Find where the given text appears and provide that cell's center as [X, Y] coordinate. 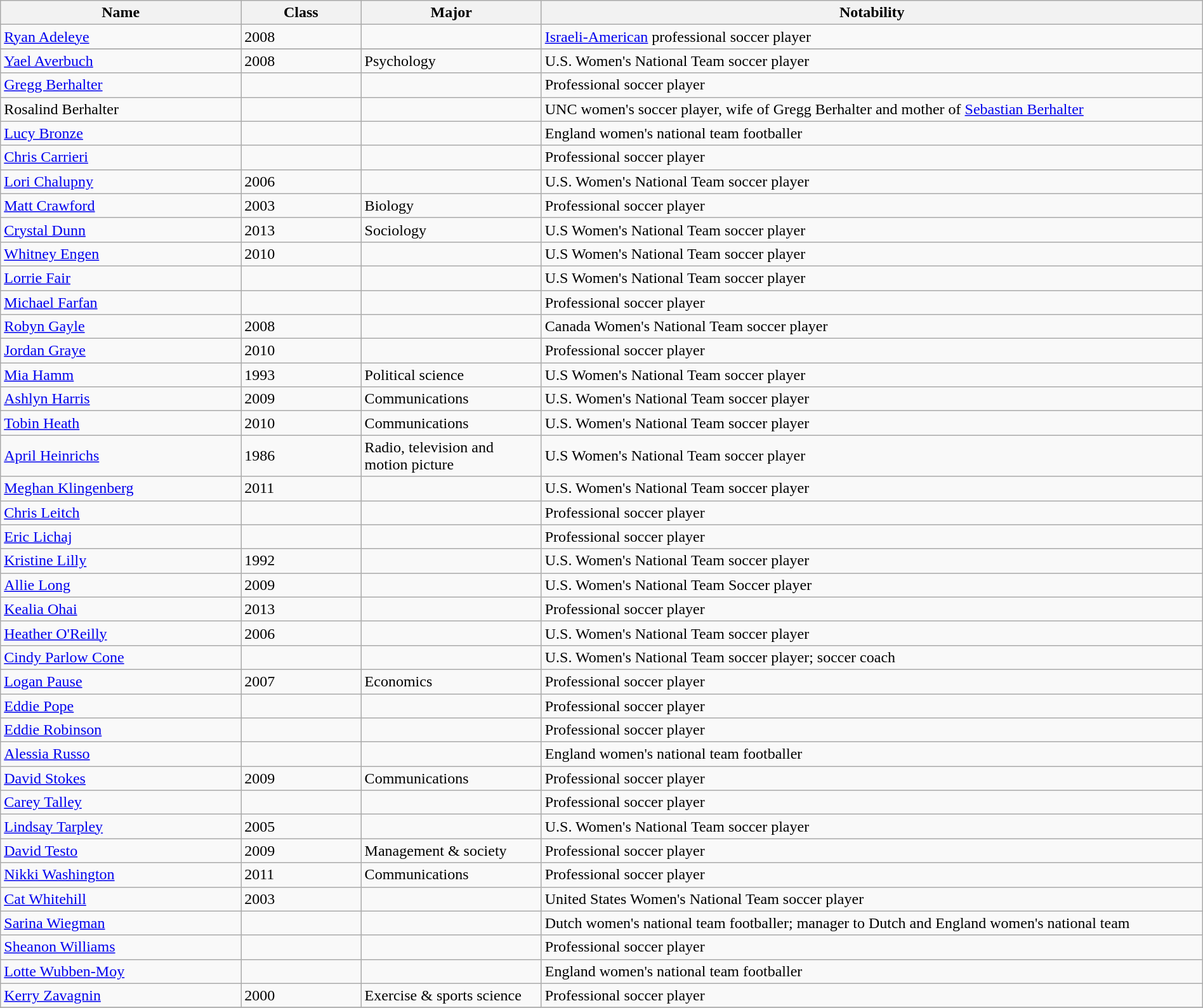
Lotte Wubben-Moy [121, 971]
Sociology [451, 230]
Chris Carrieri [121, 157]
Radio, television and motion picture [451, 455]
Dutch women's national team footballer; manager to Dutch and England women's national team [872, 923]
Whitney Engen [121, 254]
Lindsay Tarpley [121, 827]
Logan Pause [121, 681]
Economics [451, 681]
Rosalind Berhalter [121, 109]
Kristine Lilly [121, 561]
U.S. Women's National Team Soccer player [872, 585]
1992 [301, 561]
UNC women's soccer player, wife of Gregg Berhalter and mother of Sebastian Berhalter [872, 109]
Meghan Klingenberg [121, 488]
Mia Hamm [121, 375]
Eddie Pope [121, 706]
Canada Women's National Team soccer player [872, 327]
Carey Talley [121, 802]
Jordan Graye [121, 351]
Michael Farfan [121, 303]
Political science [451, 375]
Lucy Bronze [121, 133]
Chris Leitch [121, 513]
Israeli-American professional soccer player [872, 37]
Ashlyn Harris [121, 399]
Eddie Robinson [121, 730]
Tobin Heath [121, 423]
Kealia Ohai [121, 609]
Robyn Gayle [121, 327]
Major [451, 13]
Alessia Russo [121, 754]
Nikki Washington [121, 875]
Sheanon Williams [121, 947]
Exercise & sports science [451, 995]
Ryan Adeleye [121, 37]
2000 [301, 995]
Yael Averbuch [121, 61]
Heather O'Reilly [121, 633]
United States Women's National Team soccer player [872, 899]
Notability [872, 13]
Name [121, 13]
Biology [451, 206]
Gregg Berhalter [121, 85]
2005 [301, 827]
David Stokes [121, 778]
Kerry Zavagnin [121, 995]
Psychology [451, 61]
Matt Crawford [121, 206]
Allie Long [121, 585]
Lori Chalupny [121, 181]
2007 [301, 681]
Eric Lichaj [121, 537]
April Heinrichs [121, 455]
Crystal Dunn [121, 230]
Sarina Wiegman [121, 923]
Lorrie Fair [121, 278]
1993 [301, 375]
Cat Whitehill [121, 899]
Class [301, 13]
Management & society [451, 851]
U.S. Women's National Team soccer player; soccer coach [872, 657]
Cindy Parlow Cone [121, 657]
1986 [301, 455]
David Testo [121, 851]
